Extract the [X, Y] coordinate from the center of the cell holding the provided text.  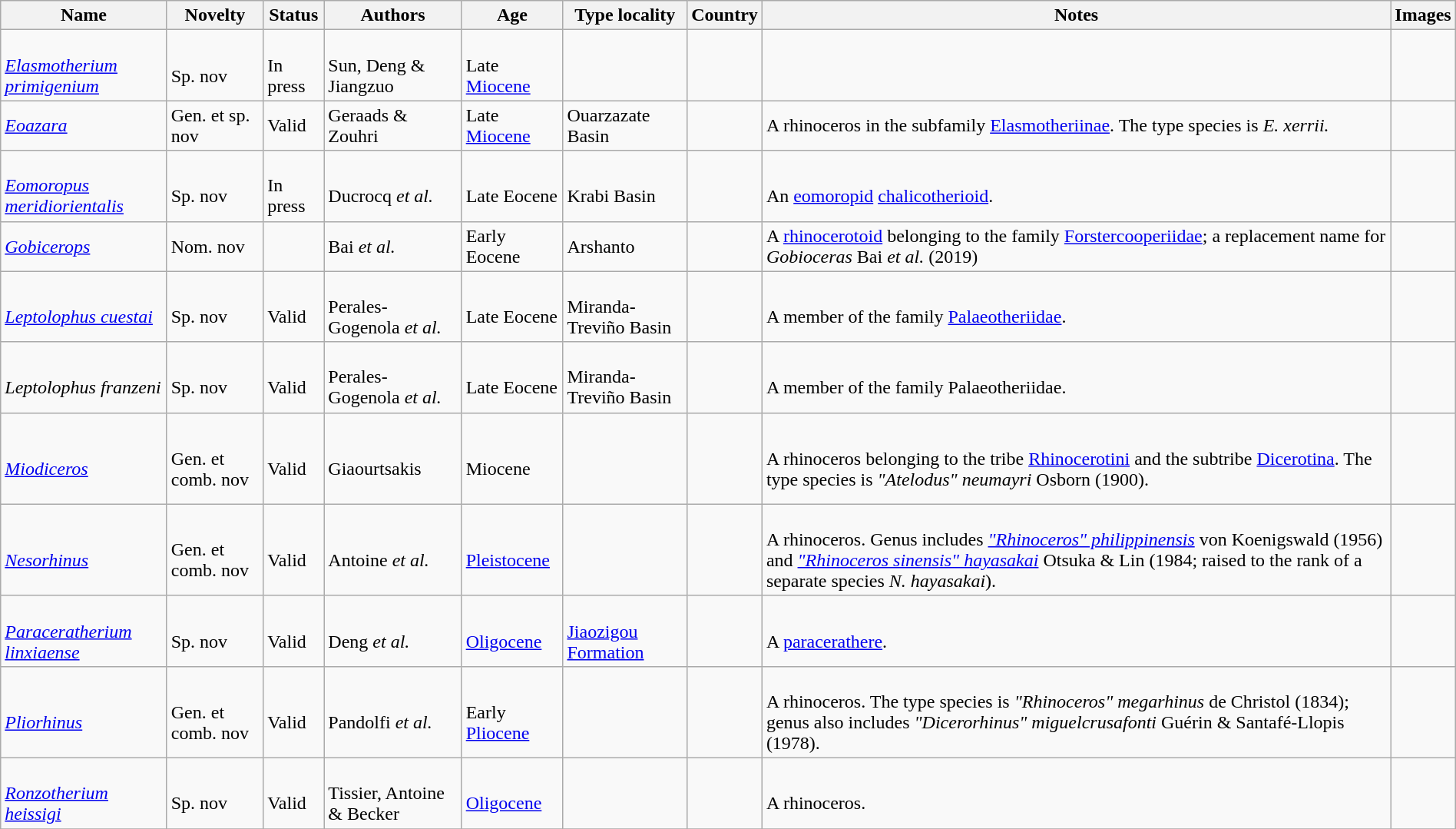
An eomoropid chalicotherioid. [1076, 186]
Name [84, 15]
Leptolophus franzeni [84, 377]
Ducrocq et al. [393, 186]
Status [293, 15]
Novelty [215, 15]
Deng et al. [393, 631]
A rhinoceros. [1076, 793]
Sun, Deng & Jiangzuo [393, 65]
Krabi Basin [625, 186]
Gen. et sp. nov [215, 126]
Gobicerops [84, 246]
Geraads & Zouhri [393, 126]
Country [725, 15]
Arshanto [625, 246]
Jiaozigou Formation [625, 631]
Paraceratherium linxiaense [84, 631]
Elasmotherium primigenium [84, 65]
Giaourtsakis [393, 458]
Notes [1076, 15]
Nesorhinus [84, 550]
Ouarzazate Basin [625, 126]
Age [512, 15]
Pliorhinus [84, 711]
Bai et al. [393, 246]
Nom. nov [215, 246]
A rhinoceros in the subfamily Elasmotheriinae. The type species is E. xerrii. [1076, 126]
Eomoropus meridiorientalis [84, 186]
Type locality [625, 15]
Authors [393, 15]
A paracerathere. [1076, 631]
Early Eocene [512, 246]
Images [1423, 15]
Eoazara [84, 126]
Miocene [512, 458]
Ronzotherium heissigi [84, 793]
Pleistocene [512, 550]
A rhinocerotoid belonging to the family Forstercooperiidae; a replacement name for Gobioceras Bai et al. (2019) [1076, 246]
Tissier, Antoine & Becker [393, 793]
Antoine et al. [393, 550]
A rhinoceros belonging to the tribe Rhinocerotini and the subtribe Dicerotina. The type species is "Atelodus" neumayri Osborn (1900). [1076, 458]
Early Pliocene [512, 711]
Pandolfi et al. [393, 711]
Miodiceros [84, 458]
Leptolophus cuestai [84, 307]
